Find where the given text appears and provide that cell's center as [x, y] coordinate. 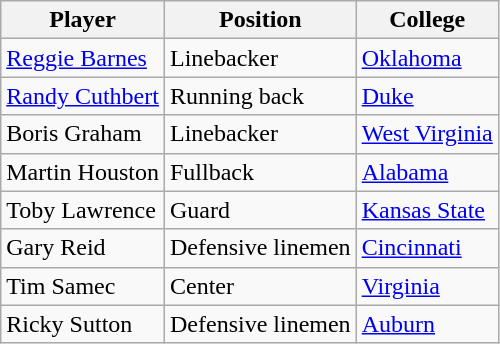
Cincinnati [427, 248]
Toby Lawrence [83, 210]
Ricky Sutton [83, 324]
Duke [427, 96]
Fullback [260, 172]
Randy Cuthbert [83, 96]
Reggie Barnes [83, 58]
Auburn [427, 324]
Guard [260, 210]
West Virginia [427, 134]
Running back [260, 96]
Center [260, 286]
Virginia [427, 286]
Player [83, 20]
Gary Reid [83, 248]
Position [260, 20]
Oklahoma [427, 58]
Tim Samec [83, 286]
Martin Houston [83, 172]
College [427, 20]
Boris Graham [83, 134]
Kansas State [427, 210]
Alabama [427, 172]
